Extract the [X, Y] coordinate from the center of the cell holding the provided text.  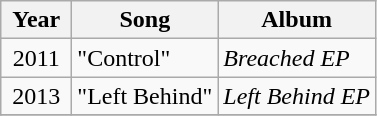
2013 [36, 96]
Song [145, 20]
Album [297, 20]
Left Behind EP [297, 96]
Year [36, 20]
Breached EP [297, 58]
"Control" [145, 58]
"Left Behind" [145, 96]
2011 [36, 58]
